Scan for the cell matching the given text and deliver its (X, Y) coordinate at center. 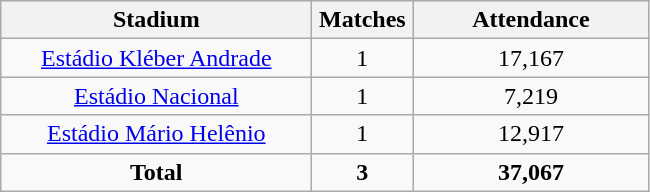
12,917 (531, 134)
Stadium (156, 20)
Estádio Nacional (156, 96)
Estádio Mário Helênio (156, 134)
Attendance (531, 20)
7,219 (531, 96)
3 (362, 172)
Matches (362, 20)
Total (156, 172)
Estádio Kléber Andrade (156, 58)
17,167 (531, 58)
37,067 (531, 172)
